Extract the [x, y] coordinate from the center of the cell holding the provided text.  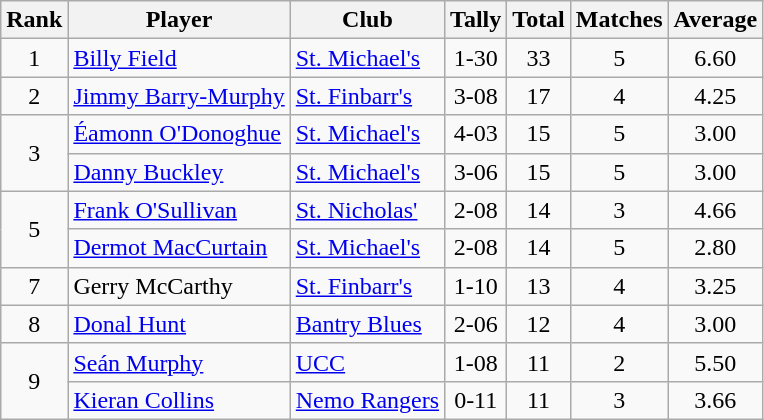
2-06 [476, 324]
2.80 [716, 248]
0-11 [476, 400]
Total [539, 20]
4.66 [716, 210]
Bantry Blues [367, 324]
UCC [367, 362]
1-10 [476, 286]
1-08 [476, 362]
Rank [34, 20]
Éamonn O'Donoghue [179, 134]
1 [34, 58]
9 [34, 381]
7 [34, 286]
33 [539, 58]
Donal Hunt [179, 324]
Nemo Rangers [367, 400]
13 [539, 286]
Club [367, 20]
5.50 [716, 362]
Gerry McCarthy [179, 286]
St. Nicholas' [367, 210]
1-30 [476, 58]
Danny Buckley [179, 172]
Tally [476, 20]
Billy Field [179, 58]
3.25 [716, 286]
Kieran Collins [179, 400]
17 [539, 96]
3-06 [476, 172]
Matches [619, 20]
Frank O'Sullivan [179, 210]
Average [716, 20]
8 [34, 324]
Player [179, 20]
12 [539, 324]
4-03 [476, 134]
Jimmy Barry-Murphy [179, 96]
Dermot MacCurtain [179, 248]
6.60 [716, 58]
4.25 [716, 96]
3.66 [716, 400]
Seán Murphy [179, 362]
3-08 [476, 96]
